From the cell containing the given text, extract its center point as (X, Y) coordinate. 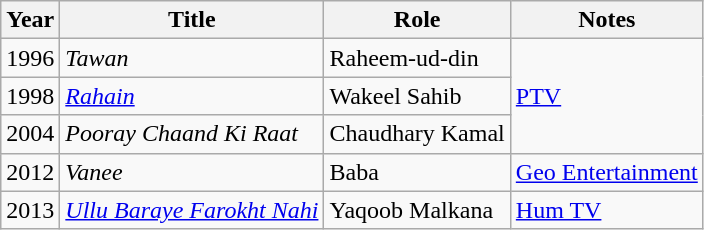
Yaqoob Malkana (417, 210)
Title (192, 20)
2012 (30, 172)
Geo Entertainment (606, 172)
Raheem-ud-din (417, 58)
Tawan (192, 58)
2004 (30, 134)
1996 (30, 58)
Ullu Baraye Farokht Nahi (192, 210)
Rahain (192, 96)
Vanee (192, 172)
2013 (30, 210)
Wakeel Sahib (417, 96)
Baba (417, 172)
Hum TV (606, 210)
Chaudhary Kamal (417, 134)
PTV (606, 96)
Pooray Chaand Ki Raat (192, 134)
Year (30, 20)
Notes (606, 20)
Role (417, 20)
1998 (30, 96)
